Provide the (X, Y) coordinate of the cell's center where the given text is located.  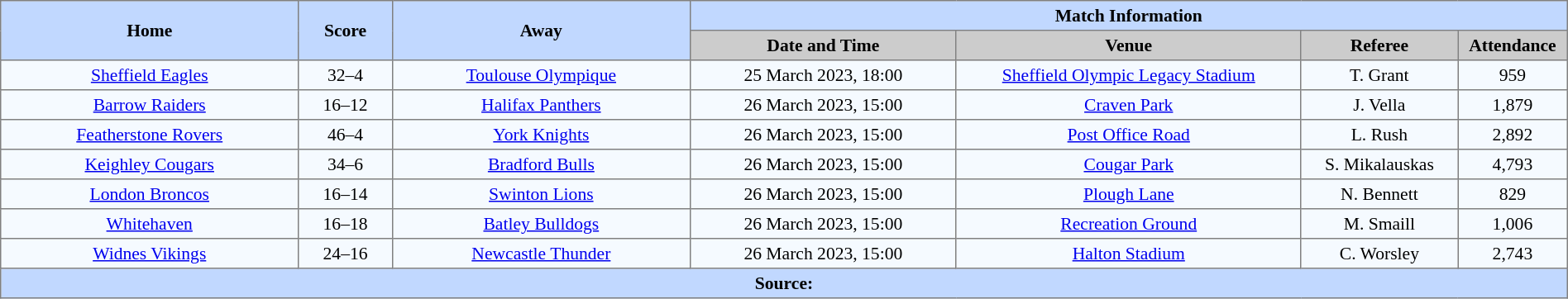
16–12 (346, 105)
Cougar Park (1128, 164)
32–4 (346, 75)
34–6 (346, 164)
25 March 2023, 18:00 (823, 75)
Whitehaven (150, 224)
Keighley Cougars (150, 164)
Date and Time (823, 45)
Match Information (1128, 16)
Away (541, 31)
Recreation Ground (1128, 224)
S. Mikalauskas (1379, 164)
Barrow Raiders (150, 105)
Plough Lane (1128, 194)
Halton Stadium (1128, 254)
Score (346, 31)
959 (1513, 75)
24–16 (346, 254)
829 (1513, 194)
M. Smaill (1379, 224)
J. Vella (1379, 105)
T. Grant (1379, 75)
York Knights (541, 135)
46–4 (346, 135)
London Broncos (150, 194)
N. Bennett (1379, 194)
Attendance (1513, 45)
Post Office Road (1128, 135)
Halifax Panthers (541, 105)
Sheffield Olympic Legacy Stadium (1128, 75)
Sheffield Eagles (150, 75)
Swinton Lions (541, 194)
Source: (784, 283)
C. Worsley (1379, 254)
Venue (1128, 45)
4,793 (1513, 164)
Newcastle Thunder (541, 254)
1,006 (1513, 224)
Batley Bulldogs (541, 224)
Featherstone Rovers (150, 135)
16–18 (346, 224)
1,879 (1513, 105)
2,892 (1513, 135)
Craven Park (1128, 105)
2,743 (1513, 254)
Bradford Bulls (541, 164)
Home (150, 31)
Referee (1379, 45)
L. Rush (1379, 135)
Widnes Vikings (150, 254)
Toulouse Olympique (541, 75)
16–14 (346, 194)
